Search for the cell housing the specified text and yield its [x, y] center coordinate. 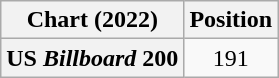
191 [231, 58]
Chart (2022) [92, 20]
Position [231, 20]
US Billboard 200 [92, 58]
